Return the (x, y) coordinate for the center point of the cell that contains the specified text.  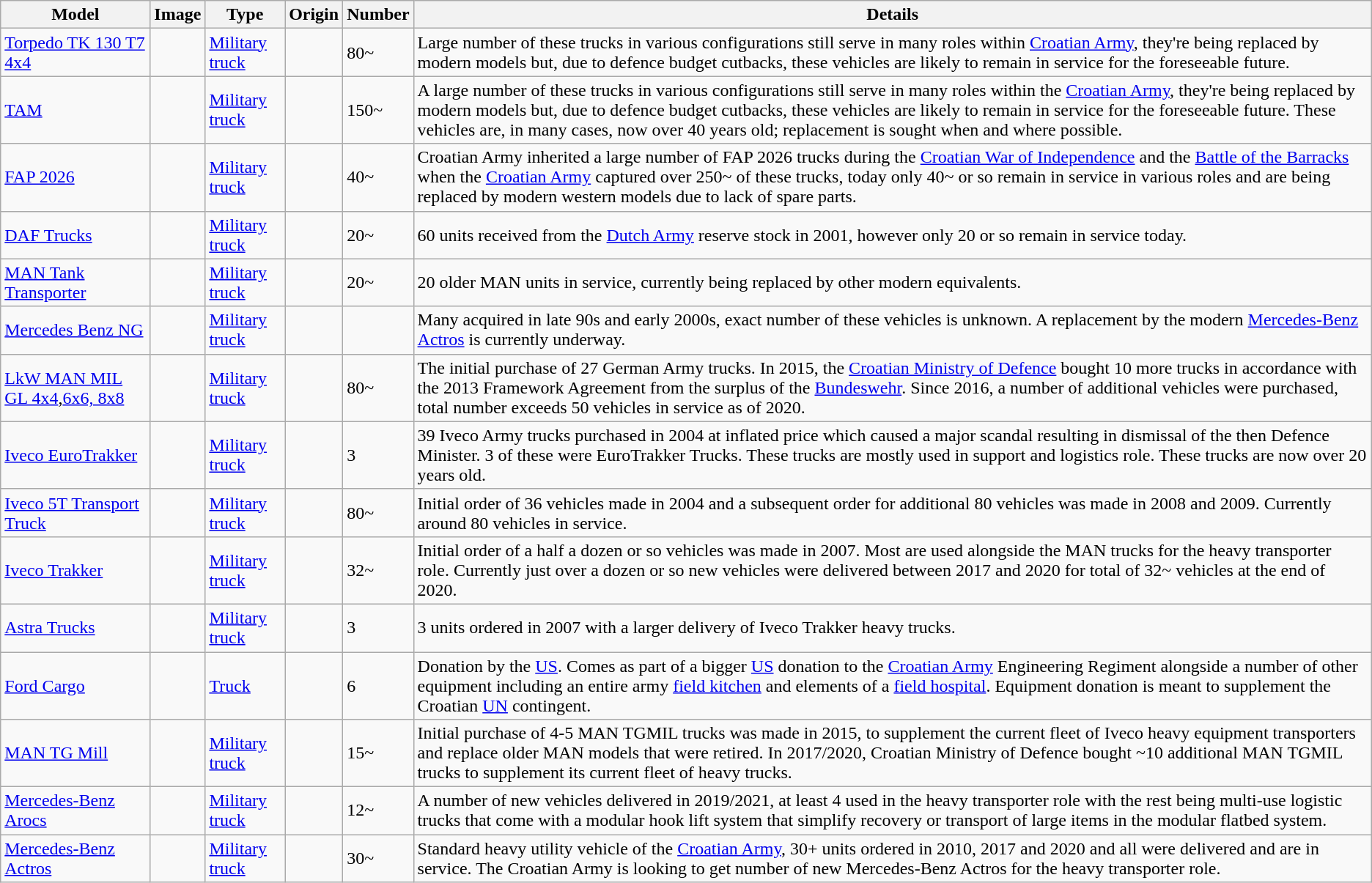
60 units received from the Dutch Army reserve stock in 2001, however only 20 or so remain in service today. (893, 234)
Ford Cargo (75, 686)
DAF Trucks (75, 234)
Iveco 5T Transport Truck (75, 513)
Model (75, 15)
Astra Trucks (75, 627)
Truck (245, 686)
TAM (75, 110)
Number (378, 15)
150~ (378, 110)
Type (245, 15)
MAN Tank Transporter (75, 283)
12~ (378, 810)
Torpedo TK 130 T7 4x4 (75, 53)
30~ (378, 859)
6 (378, 686)
Iveco EuroTrakker (75, 455)
Image (177, 15)
MAN TG Mill (75, 753)
3 units ordered in 2007 with a larger delivery of Iveco Trakker heavy trucks. (893, 627)
Origin (314, 15)
Iveco Trakker (75, 570)
Mercedes-Benz Arocs (75, 810)
Mercedes Benz NG (75, 330)
40~ (378, 177)
Details (893, 15)
LkW MAN MIL GL 4x4,6x6, 8x8 (75, 388)
15~ (378, 753)
20 older MAN units in service, currently being replaced by other modern equivalents. (893, 283)
FAP 2026 (75, 177)
32~ (378, 570)
Mercedes-Benz Actros (75, 859)
